Pinpoint the cell where the given text exists, returning its [x, y] midpoint coordinate. 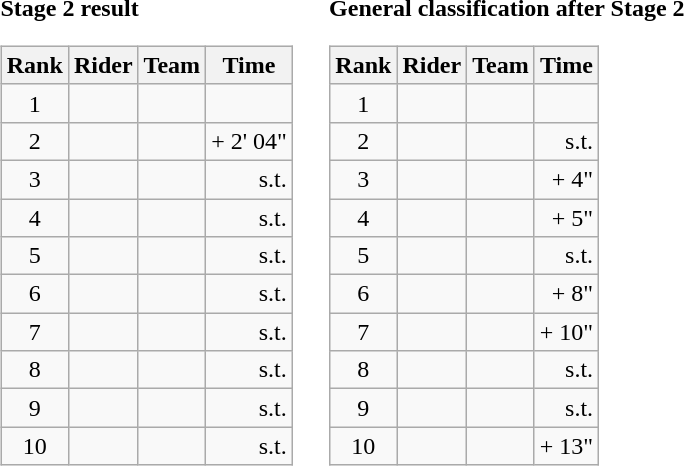
+ 10" [566, 332]
+ 8" [566, 294]
+ 13" [566, 446]
+ 4" [566, 179]
+ 2' 04" [250, 141]
+ 5" [566, 217]
